Return (X, Y) of the center of cell containing provided text 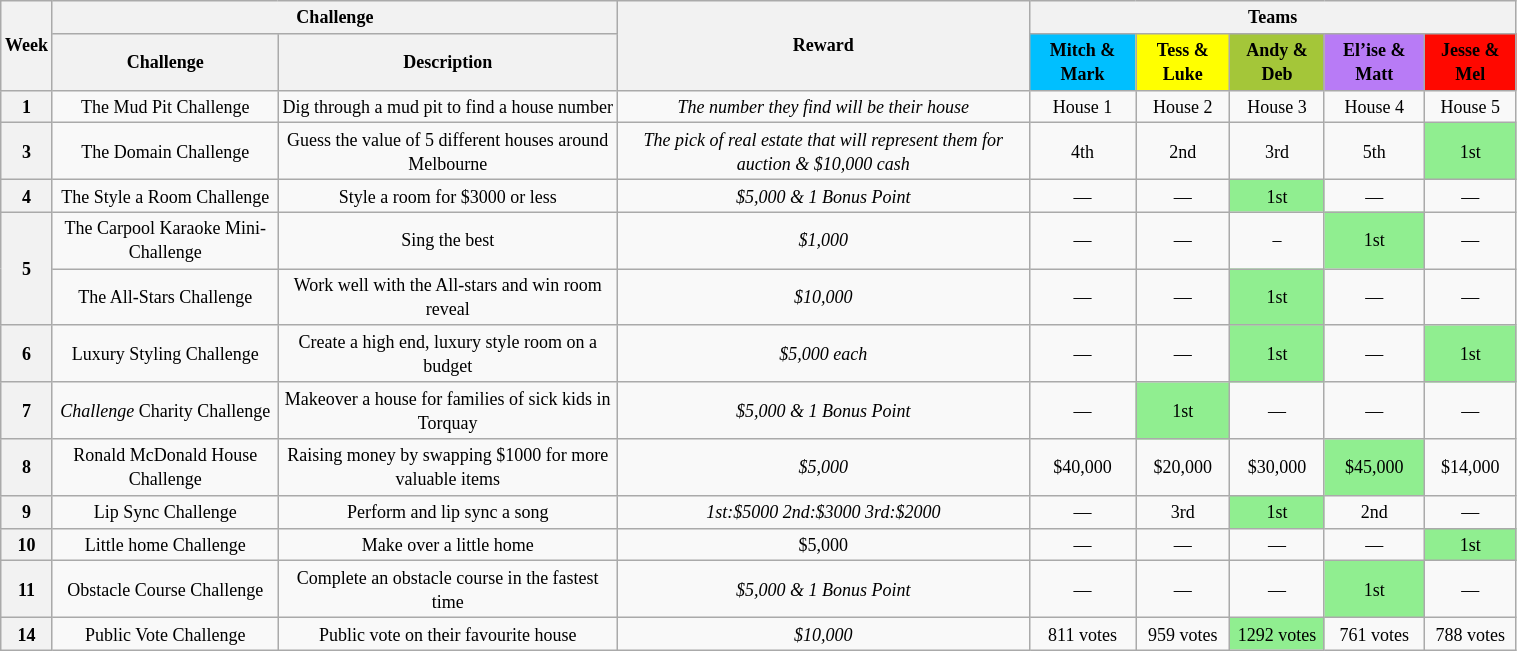
Create a high end, luxury style room on a budget (448, 354)
5th (1374, 152)
4th (1082, 152)
1292 votes (1277, 634)
Make over a little home (448, 544)
Week (27, 46)
Reward (823, 46)
Teams (1272, 18)
6 (27, 354)
14 (27, 634)
8 (27, 468)
10 (27, 544)
$30,000 (1277, 468)
Lip Sync Challenge (165, 512)
$40,000 (1082, 468)
Complete an obstacle course in the fastest time (448, 590)
1st:$5000 2nd:$3000 3rd:$2000 (823, 512)
The All-Stars Challenge (165, 298)
$14,000 (1470, 468)
Obstacle Course Challenge (165, 590)
11 (27, 590)
Mitch & Mark (1082, 62)
761 votes (1374, 634)
$5,000 each (823, 354)
Little home Challenge (165, 544)
$45,000 (1374, 468)
The Domain Challenge (165, 152)
El’ise & Matt (1374, 62)
Sing the best (448, 240)
House 1 (1082, 106)
Style a room for $3000 or less (448, 196)
Challenge Charity Challenge (165, 410)
Work well with the All-stars and win room reveal (448, 298)
Perform and lip sync a song (448, 512)
5 (27, 268)
Description (448, 62)
The Style a Room Challenge (165, 196)
Guess the value of 5 different houses around Melbourne (448, 152)
7 (27, 410)
House 2 (1183, 106)
Public Vote Challenge (165, 634)
Tess & Luke (1183, 62)
959 votes (1183, 634)
The pick of real estate that will represent them for auction & $10,000 cash (823, 152)
Jesse & Mel (1470, 62)
Public vote on their favourite house (448, 634)
9 (27, 512)
Makeover a house for families of sick kids in Torquay (448, 410)
3 (27, 152)
House 3 (1277, 106)
The Carpool Karaoke Mini-Challenge (165, 240)
The number they find will be their house (823, 106)
Andy & Deb (1277, 62)
788 votes (1470, 634)
$20,000 (1183, 468)
811 votes (1082, 634)
Dig through a mud pit to find a house number (448, 106)
House 4 (1374, 106)
4 (27, 196)
Raising money by swapping $1000 for more valuable items (448, 468)
Luxury Styling Challenge (165, 354)
1 (27, 106)
– (1277, 240)
Ronald McDonald House Challenge (165, 468)
House 5 (1470, 106)
$1,000 (823, 240)
The Mud Pit Challenge (165, 106)
